Output the (X, Y) coordinate of the center of the cell containing the given text.  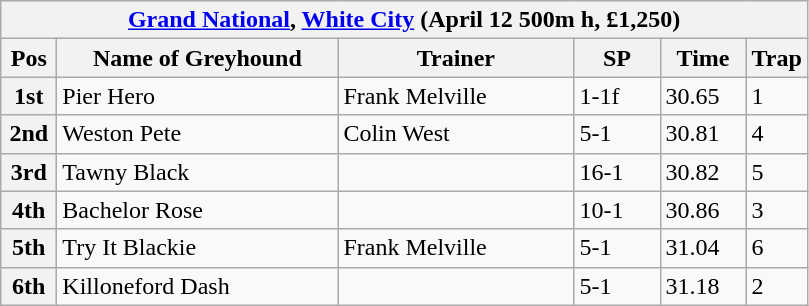
Bachelor Rose (198, 210)
10-1 (617, 210)
Grand National, White City (April 12 500m h, £1,250) (404, 20)
Colin West (456, 134)
Name of Greyhound (198, 58)
4th (29, 210)
4 (776, 134)
6 (776, 248)
1-1f (617, 96)
31.04 (703, 248)
30.81 (703, 134)
Pos (29, 58)
Pier Hero (198, 96)
Time (703, 58)
1st (29, 96)
SP (617, 58)
Try It Blackie (198, 248)
5th (29, 248)
Killoneford Dash (198, 286)
2 (776, 286)
2nd (29, 134)
Weston Pete (198, 134)
Trainer (456, 58)
30.82 (703, 172)
6th (29, 286)
3rd (29, 172)
31.18 (703, 286)
30.86 (703, 210)
Tawny Black (198, 172)
30.65 (703, 96)
5 (776, 172)
3 (776, 210)
1 (776, 96)
Trap (776, 58)
16-1 (617, 172)
